Pinpoint the cell where the given text exists, returning its [x, y] midpoint coordinate. 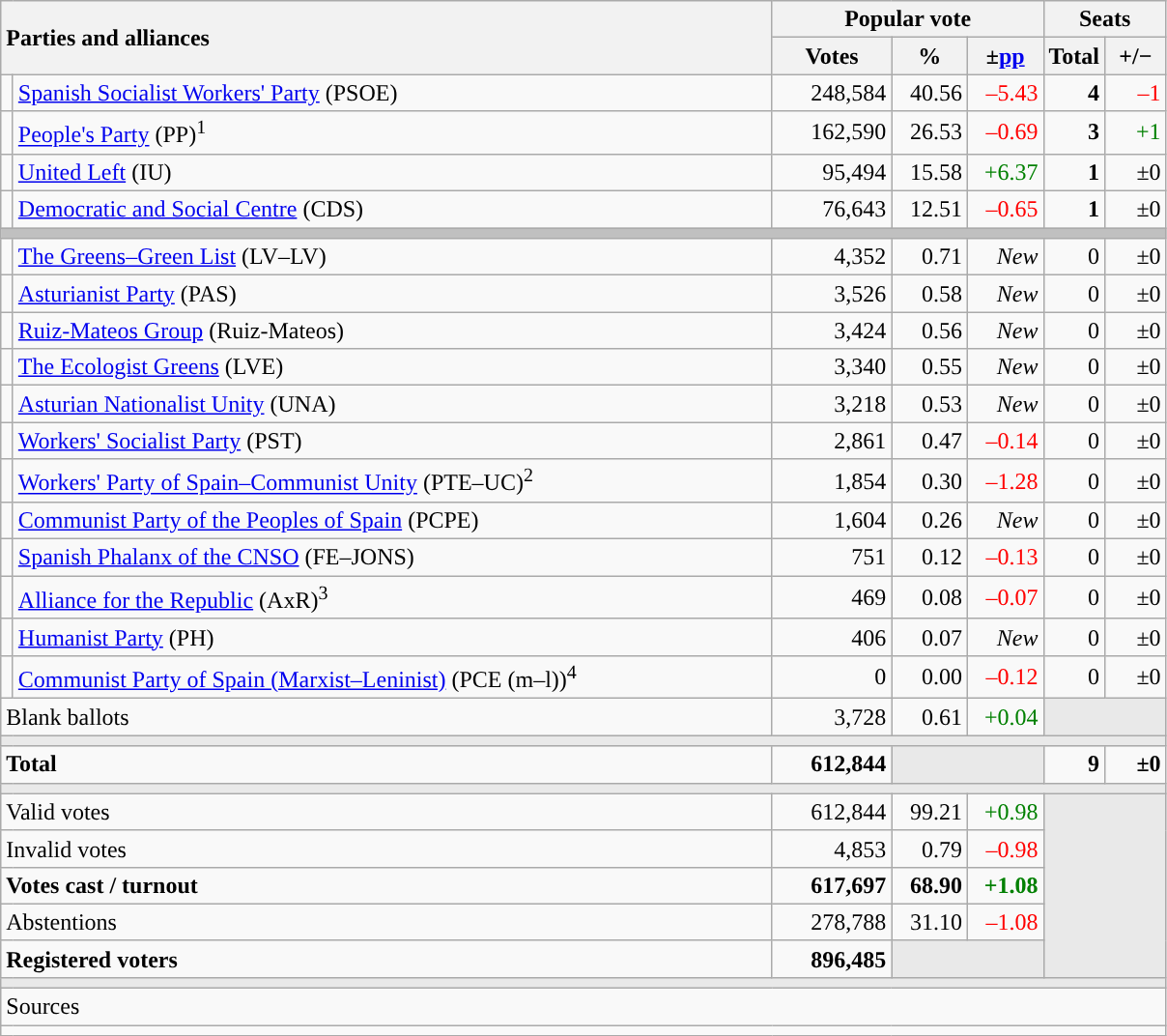
Alliance for the Republic (AxR)3 [392, 597]
Democratic and Social Centre (CDS) [392, 210]
Abstentions [386, 922]
+6.37 [1005, 172]
Spanish Phalanx of the CNSO (FE–JONS) [392, 558]
0.61 [929, 717]
Parties and alliances [386, 38]
–0.65 [1005, 210]
–5.43 [1005, 93]
Workers' Socialist Party (PST) [392, 441]
0.58 [929, 294]
617,697 [832, 885]
–0.69 [1005, 133]
0.26 [929, 521]
0.55 [929, 367]
406 [832, 637]
–0.07 [1005, 597]
Asturian Nationalist Unity (UNA) [392, 404]
Votes [832, 56]
–0.98 [1005, 849]
99.21 [929, 812]
0.00 [929, 676]
Sources [583, 1007]
3,526 [832, 294]
Spanish Socialist Workers' Party (PSOE) [392, 93]
0.53 [929, 404]
2,861 [832, 441]
4,352 [832, 257]
68.90 [929, 885]
0.12 [929, 558]
0.71 [929, 257]
Valid votes [386, 812]
0.47 [929, 441]
±pp [1005, 56]
Votes cast / turnout [386, 885]
3,424 [832, 331]
+/− [1136, 56]
United Left (IU) [392, 172]
248,584 [832, 93]
3,728 [832, 717]
+0.98 [1005, 812]
3 [1074, 133]
9 [1074, 764]
4 [1074, 93]
0.79 [929, 849]
Invalid votes [386, 849]
–1 [1136, 93]
0.07 [929, 637]
0.08 [929, 597]
4,853 [832, 849]
+0.04 [1005, 717]
162,590 [832, 133]
1,604 [832, 521]
Ruiz-Mateos Group (Ruiz-Mateos) [392, 331]
12.51 [929, 210]
People's Party (PP)1 [392, 133]
31.10 [929, 922]
1,854 [832, 481]
–0.12 [1005, 676]
Seats [1105, 19]
15.58 [929, 172]
469 [832, 597]
Asturianist Party (PAS) [392, 294]
Blank ballots [386, 717]
–0.13 [1005, 558]
Communist Party of Spain (Marxist–Leninist) (PCE (m–l))4 [392, 676]
Humanist Party (PH) [392, 637]
Registered voters [386, 959]
–0.14 [1005, 441]
Communist Party of the Peoples of Spain (PCPE) [392, 521]
The Ecologist Greens (LVE) [392, 367]
3,218 [832, 404]
95,494 [832, 172]
76,643 [832, 210]
0.56 [929, 331]
278,788 [832, 922]
0.30 [929, 481]
–1.28 [1005, 481]
–1.08 [1005, 922]
40.56 [929, 93]
Workers' Party of Spain–Communist Unity (PTE–UC)2 [392, 481]
26.53 [929, 133]
896,485 [832, 959]
Popular vote [908, 19]
3,340 [832, 367]
+1.08 [1005, 885]
The Greens–Green List (LV–LV) [392, 257]
+1 [1136, 133]
751 [832, 558]
% [929, 56]
